For the text-containing cell, return its midpoint in (x, y) coordinate format. 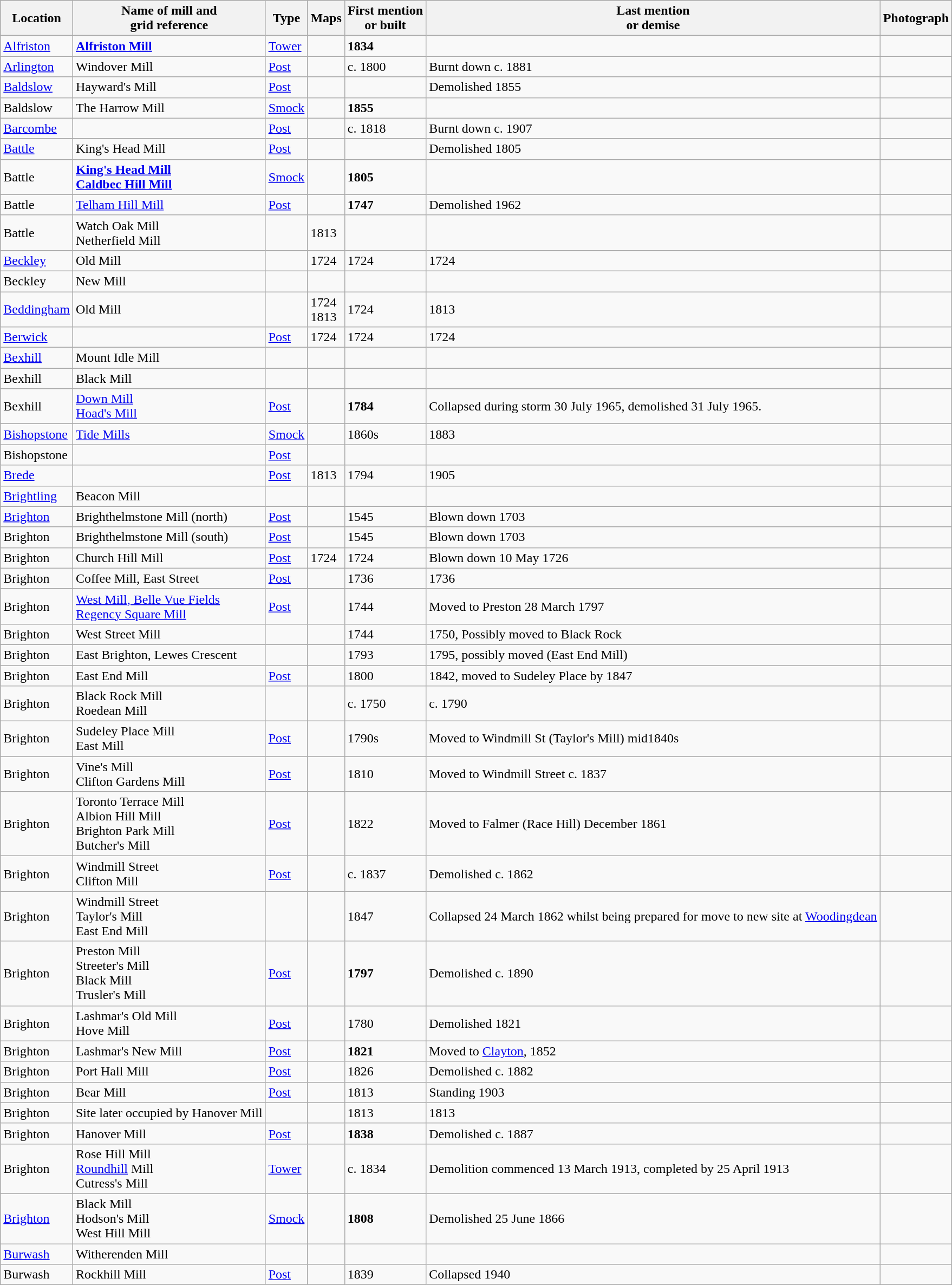
Beacon Mill (169, 496)
1780 (385, 1023)
c. 1790 (653, 704)
New Mill (169, 281)
Moved to Falmer (Race Hill) December 1861 (653, 824)
1793 (385, 655)
c. 1834 (385, 1169)
Collapsed during storm 30 July 1965, demolished 31 July 1965. (653, 406)
1842, moved to Sudeley Place by 1847 (653, 675)
Demolished 1855 (653, 87)
1821 (385, 1051)
1805 (385, 177)
Lashmar's Old MillHove Mill (169, 1023)
17241813 (326, 309)
Watch Oak MillNetherfield Mill (169, 233)
Church Hill Mill (169, 558)
1839 (385, 1275)
1838 (385, 1133)
Windover Mill (169, 67)
Windmill StreetClifton Mill (169, 874)
Down MillHoad's Mill (169, 406)
East Brighton, Lewes Crescent (169, 655)
1795, possibly moved (East End Mill) (653, 655)
1800 (385, 675)
East End Mill (169, 675)
c. 1750 (385, 704)
Mount Idle Mill (169, 358)
Type (286, 18)
Coffee Mill, East Street (169, 578)
Hayward's Mill (169, 87)
West Mill, Belle Vue FieldsRegency Square Mill (169, 606)
1750, Possibly moved to Black Rock (653, 634)
Collapsed 24 March 1862 whilst being prepared for move to new site at Woodingdean (653, 916)
1794 (385, 475)
Demolition commenced 13 March 1913, completed by 25 April 1913 (653, 1169)
Beddingham (37, 309)
Demolished 1962 (653, 205)
King's Head MillCaldbec Hill Mill (169, 177)
1797 (385, 974)
c. 1837 (385, 874)
Barcombe (37, 128)
Port Hall Mill (169, 1072)
Moved to Preston 28 March 1797 (653, 606)
Maps (326, 18)
1860s (385, 434)
The Harrow Mill (169, 108)
Hanover Mill (169, 1133)
c. 1800 (385, 67)
Black Rock MillRoedean Mill (169, 704)
Burnt down c. 1907 (653, 128)
Moved to Windmill St (Taylor's Mill) mid1840s (653, 739)
Telham Hill Mill (169, 205)
Alfriston Mill (169, 46)
Rose Hill MillRoundhill MillCutress's Mill (169, 1169)
King's Head Mill (169, 149)
1883 (653, 434)
Vine's MillClifton Gardens Mill (169, 774)
Demolished 1805 (653, 149)
Black MillHodson's MillWest Hill Mill (169, 1218)
Name of mill andgrid reference (169, 18)
Brighthelmstone Mill (south) (169, 537)
Bear Mill (169, 1092)
Rockhill Mill (169, 1275)
Moved to Windmill Street c. 1837 (653, 774)
1808 (385, 1218)
1905 (653, 475)
West Street Mill (169, 634)
c. 1818 (385, 128)
Black Mill (169, 379)
Demolished c. 1890 (653, 974)
Brede (37, 475)
1847 (385, 916)
Demolished 25 June 1866 (653, 1218)
First mentionor built (385, 18)
Toronto Terrace MillAlbion Hill MillBrighton Park MillButcher's Mill (169, 824)
Burnt down c. 1881 (653, 67)
Brighthelmstone Mill (north) (169, 517)
1784 (385, 406)
Demolished 1821 (653, 1023)
Sudeley Place MillEast Mill (169, 739)
1747 (385, 205)
Blown down 10 May 1726 (653, 558)
Alfriston (37, 46)
Last mention or demise (653, 18)
Moved to Clayton, 1852 (653, 1051)
1834 (385, 46)
Site later occupied by Hanover Mill (169, 1113)
1822 (385, 824)
Arlington (37, 67)
Brightling (37, 496)
1855 (385, 108)
Tide Mills (169, 434)
1826 (385, 1072)
Windmill StreetTaylor's MillEast End Mill (169, 916)
Standing 1903 (653, 1092)
Photograph (916, 18)
Demolished c. 1887 (653, 1133)
Location (37, 18)
Collapsed 1940 (653, 1275)
Berwick (37, 337)
1810 (385, 774)
Witherenden Mill (169, 1254)
1790s (385, 739)
Preston MillStreeter's MillBlack MillTrusler's Mill (169, 974)
Demolished c. 1882 (653, 1072)
Demolished c. 1862 (653, 874)
Lashmar's New Mill (169, 1051)
